Identify which cell holds the provided text, then report its [X, Y] central coordinate. 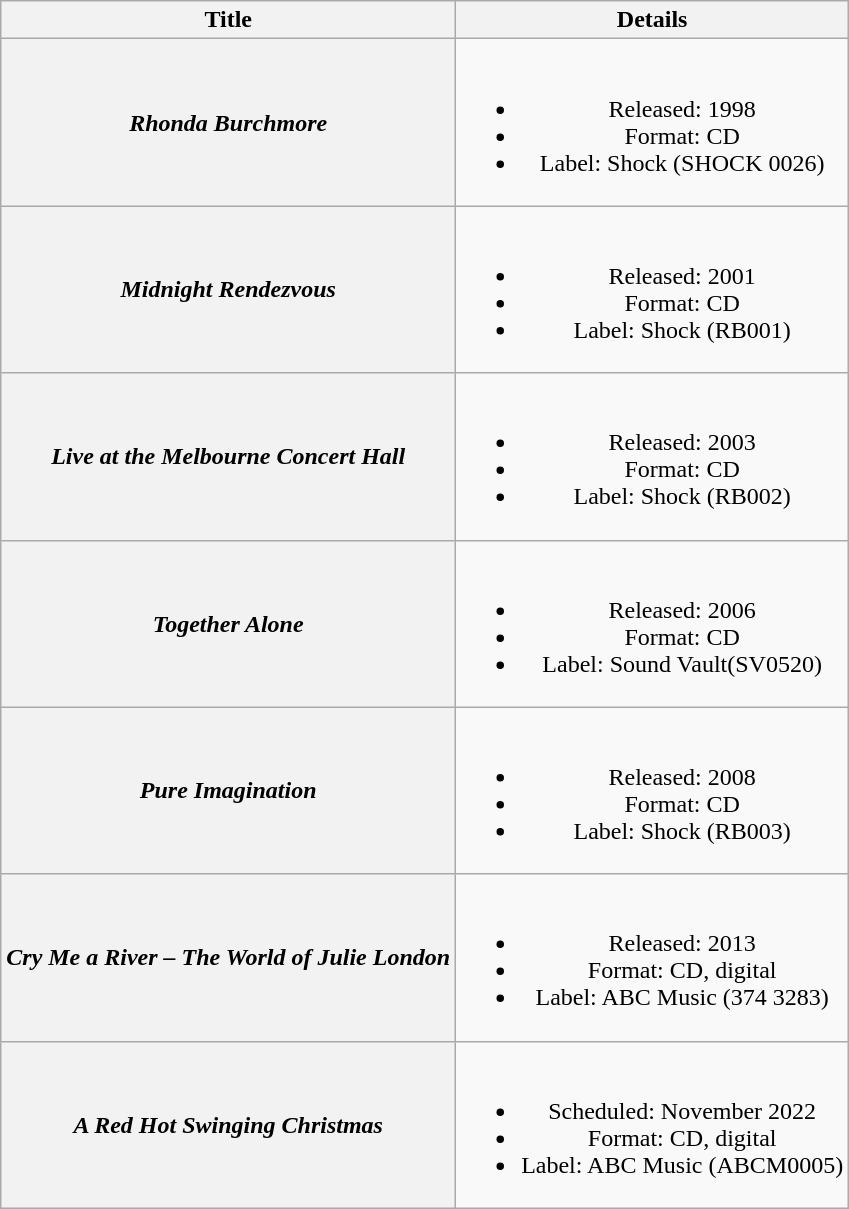
Released: 2003Format: CDLabel: Shock (RB002) [652, 456]
Released: 2001Format: CDLabel: Shock (RB001) [652, 290]
Released: 2006Format: CDLabel: Sound Vault(SV0520) [652, 624]
Live at the Melbourne Concert Hall [228, 456]
Rhonda Burchmore [228, 122]
Pure Imagination [228, 790]
A Red Hot Swinging Christmas [228, 1124]
Released: 2008Format: CDLabel: Shock (RB003) [652, 790]
Together Alone [228, 624]
Midnight Rendezvous [228, 290]
Title [228, 20]
Scheduled: November 2022Format: CD, digitalLabel: ABC Music (ABCM0005) [652, 1124]
Cry Me a River – The World of Julie London [228, 958]
Details [652, 20]
Released: 1998Format: CDLabel: Shock (SHOCK 0026) [652, 122]
Released: 2013Format: CD, digitalLabel: ABC Music (374 3283) [652, 958]
